From the cell containing the given text, extract its center point as [x, y] coordinate. 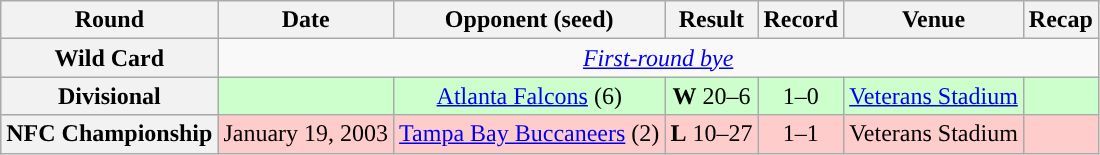
Opponent (seed) [530, 20]
Wild Card [110, 58]
1–0 [801, 96]
Divisional [110, 96]
Atlanta Falcons (6) [530, 96]
1–1 [801, 134]
W 20–6 [712, 96]
L 10–27 [712, 134]
Recap [1060, 20]
NFC Championship [110, 134]
Tampa Bay Buccaneers (2) [530, 134]
Round [110, 20]
Venue [934, 20]
Date [306, 20]
Result [712, 20]
First-round bye [658, 58]
January 19, 2003 [306, 134]
Record [801, 20]
